Locate the cell with the specified text and output its [X, Y] center coordinate. 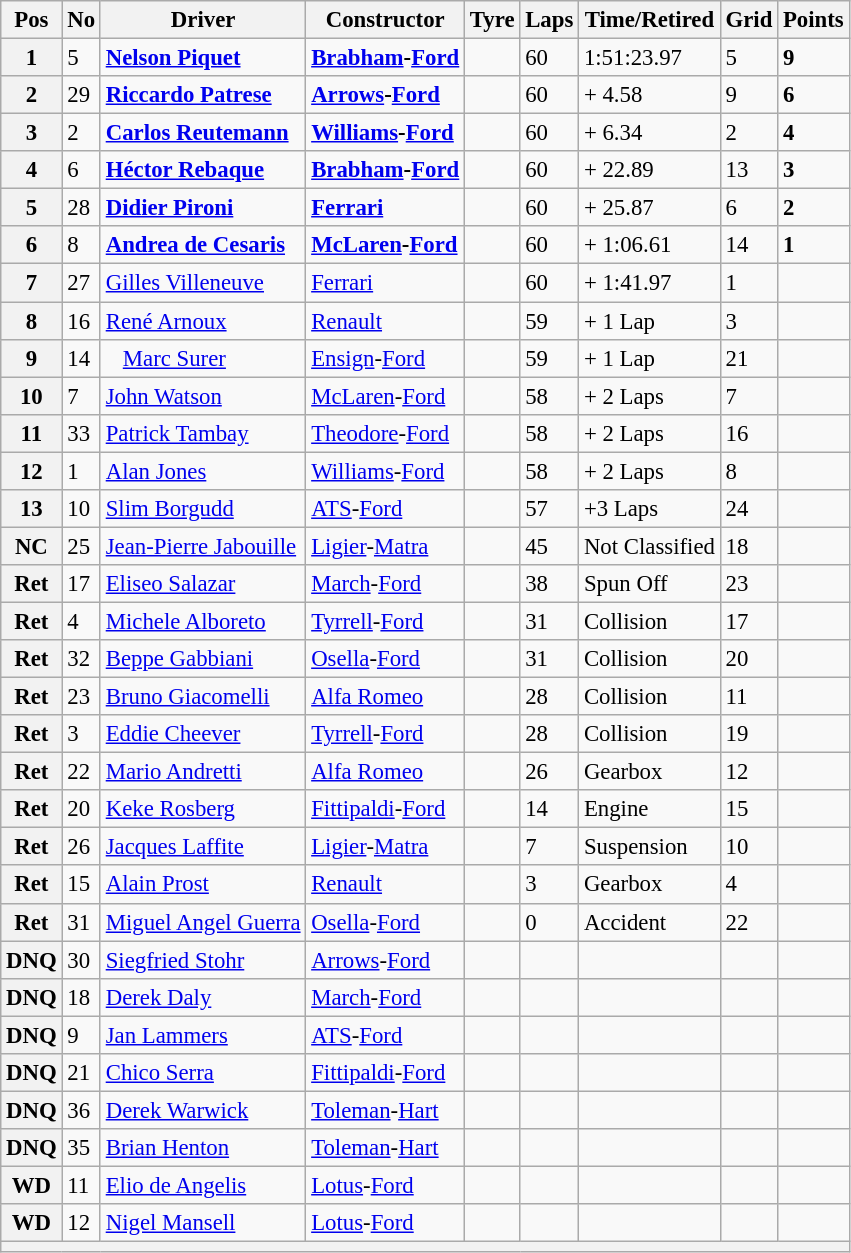
32 [81, 659]
Héctor Rebaque [202, 170]
Mario Andretti [202, 772]
Time/Retired [650, 20]
Eddie Cheever [202, 734]
19 [748, 734]
Theodore-Ford [386, 433]
1:51:23.97 [650, 58]
+ 6.34 [650, 133]
Carlos Reutemann [202, 133]
Miguel Angel Guerra [202, 922]
Nelson Piquet [202, 58]
Suspension [650, 847]
Derek Daly [202, 997]
No [81, 20]
36 [81, 1110]
Driver [202, 20]
Slim Borgudd [202, 509]
+ 1:06.61 [650, 245]
NC [32, 546]
Gilles Villeneuve [202, 283]
38 [550, 584]
+3 Laps [650, 509]
Chico Serra [202, 1073]
Accident [650, 922]
Jan Lammers [202, 1035]
Siegfried Stohr [202, 960]
25 [81, 546]
Tyre [492, 20]
Laps [550, 20]
Marc Surer [202, 358]
+ 4.58 [650, 95]
Not Classified [650, 546]
Jacques Laffite [202, 847]
Constructor [386, 20]
Michele Alboreto [202, 621]
Pos [32, 20]
Spun Off [650, 584]
57 [550, 509]
Points [814, 20]
Brian Henton [202, 1148]
0 [550, 922]
Derek Warwick [202, 1110]
Eliseo Salazar [202, 584]
Andrea de Cesaris [202, 245]
Riccardo Patrese [202, 95]
45 [550, 546]
Elio de Angelis [202, 1185]
Didier Pironi [202, 208]
Jean-Pierre Jabouille [202, 546]
Engine [650, 809]
29 [81, 95]
27 [81, 283]
Beppe Gabbiani [202, 659]
35 [81, 1148]
Keke Rosberg [202, 809]
Patrick Tambay [202, 433]
René Arnoux [202, 321]
Bruno Giacomelli [202, 697]
Alan Jones [202, 471]
33 [81, 433]
+ 1:41.97 [650, 283]
John Watson [202, 396]
24 [748, 509]
30 [81, 960]
Ensign-Ford [386, 358]
Nigel Mansell [202, 1223]
+ 25.87 [650, 208]
+ 22.89 [650, 170]
Alain Prost [202, 885]
Grid [748, 20]
